Provide the (X, Y) coordinate of the cell's center where the given text is located.  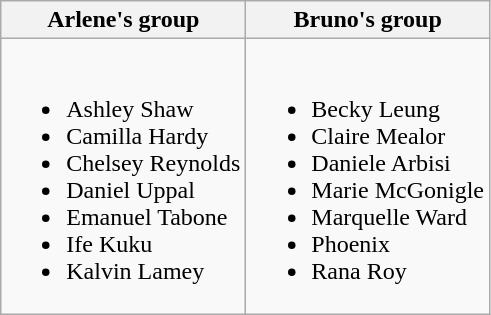
Ashley ShawCamilla HardyChelsey ReynoldsDaniel UppalEmanuel TaboneIfe KukuKalvin Lamey (124, 176)
Arlene's group (124, 20)
Bruno's group (368, 20)
Becky LeungClaire MealorDaniele ArbisiMarie McGonigleMarquelle WardPhoenixRana Roy (368, 176)
